Output the [X, Y] coordinate of the center of the cell containing the given text.  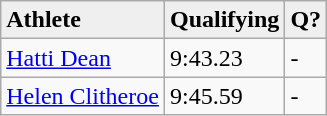
9:45.59 [224, 96]
Helen Clitheroe [83, 96]
Hatti Dean [83, 58]
9:43.23 [224, 58]
Qualifying [224, 20]
Q? [306, 20]
Athlete [83, 20]
